From the cell containing the given text, extract its center point as (X, Y) coordinate. 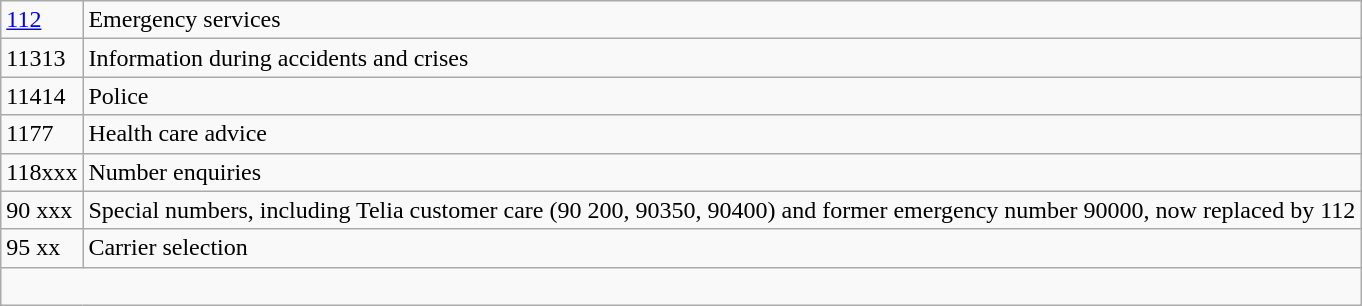
90 xxx (42, 210)
Special numbers, including Telia customer care (90 200, 90350, 90400) and former emergency number 90000, now replaced by 112 (722, 210)
1177 (42, 134)
Carrier selection (722, 248)
Health care advice (722, 134)
Police (722, 96)
118xxx (42, 172)
Information during accidents and crises (722, 58)
11313 (42, 58)
95 xx (42, 248)
112 (42, 20)
Number enquiries (722, 172)
Emergency services (722, 20)
11414 (42, 96)
